Determine the (x, y) coordinate at the center of the cell enclosing the given text.  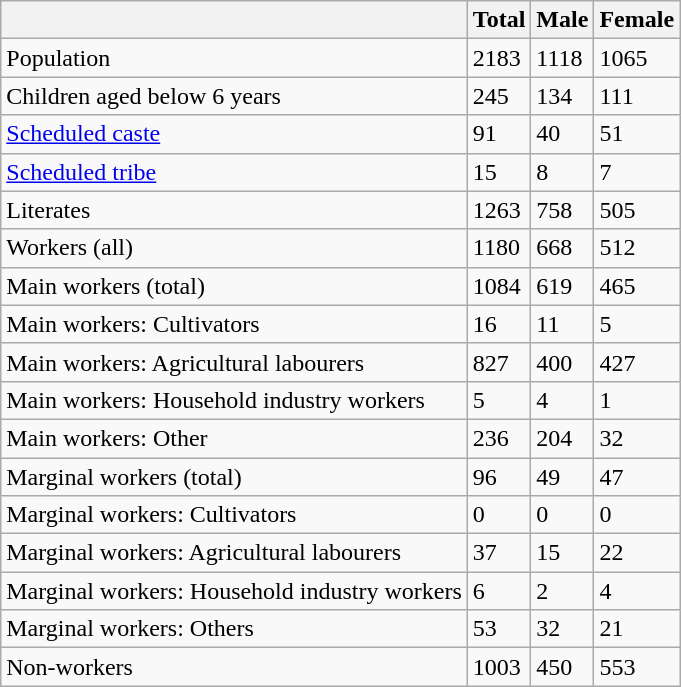
91 (499, 134)
427 (637, 362)
11 (562, 324)
Scheduled caste (234, 134)
Main workers: Cultivators (234, 324)
16 (499, 324)
Main workers: Household industry workers (234, 400)
1003 (499, 667)
1084 (499, 286)
2 (562, 591)
Population (234, 58)
1263 (499, 210)
51 (637, 134)
96 (499, 477)
Marginal workers: Others (234, 629)
619 (562, 286)
Children aged below 6 years (234, 96)
134 (562, 96)
21 (637, 629)
505 (637, 210)
37 (499, 553)
7 (637, 172)
2183 (499, 58)
1 (637, 400)
8 (562, 172)
53 (499, 629)
758 (562, 210)
Main workers: Other (234, 438)
465 (637, 286)
512 (637, 248)
450 (562, 667)
111 (637, 96)
Male (562, 20)
827 (499, 362)
Literates (234, 210)
668 (562, 248)
22 (637, 553)
1065 (637, 58)
Female (637, 20)
6 (499, 591)
1180 (499, 248)
47 (637, 477)
Scheduled tribe (234, 172)
Marginal workers: Agricultural labourers (234, 553)
Main workers (total) (234, 286)
49 (562, 477)
1118 (562, 58)
Marginal workers: Cultivators (234, 515)
Marginal workers (total) (234, 477)
Marginal workers: Household industry workers (234, 591)
Total (499, 20)
553 (637, 667)
400 (562, 362)
204 (562, 438)
236 (499, 438)
Workers (all) (234, 248)
245 (499, 96)
Non-workers (234, 667)
40 (562, 134)
Main workers: Agricultural labourers (234, 362)
